Determine the (X, Y) coordinate at the center of the cell enclosing the given text.  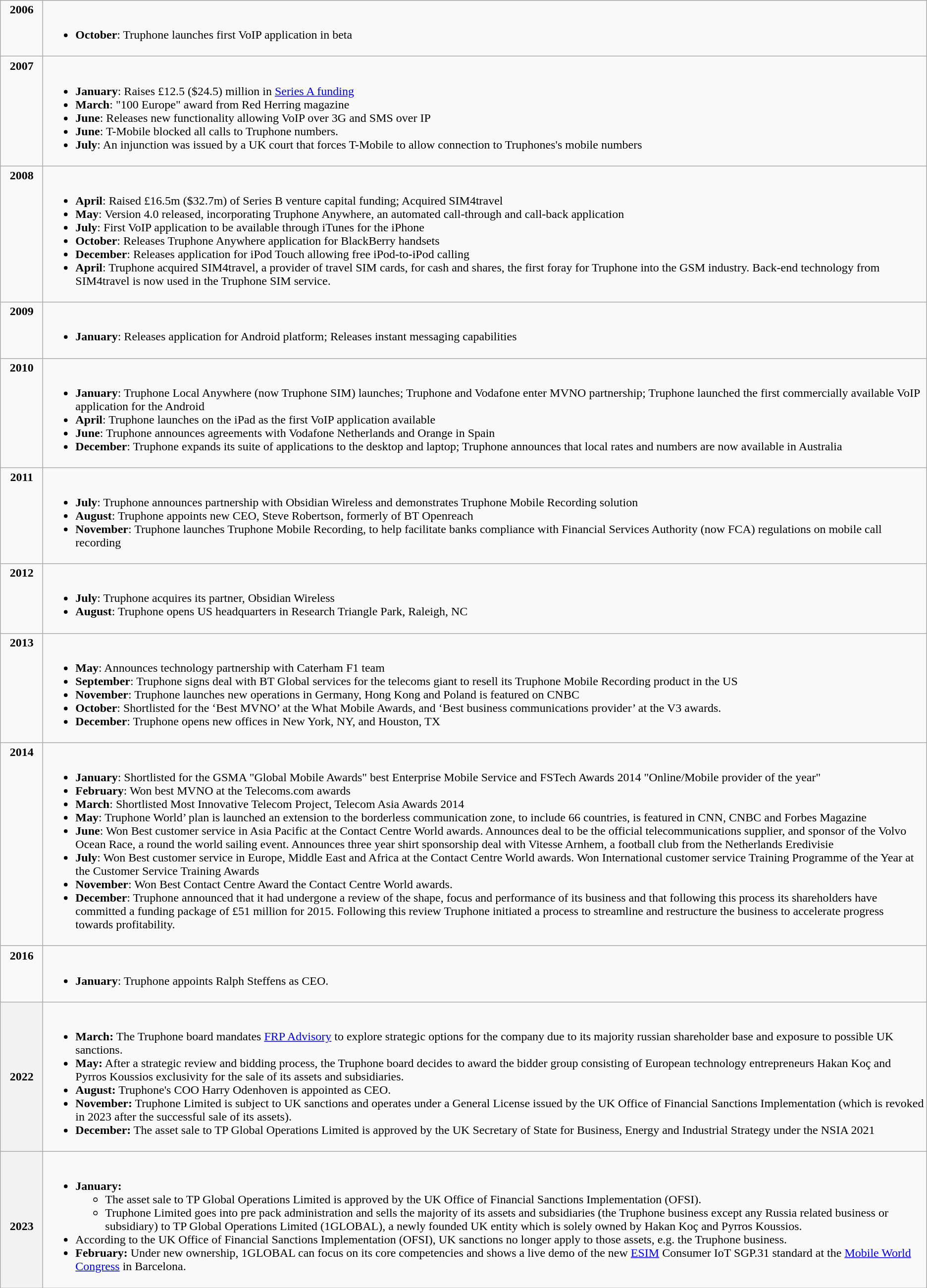
2012 (22, 598)
2014 (22, 844)
2011 (22, 516)
2023 (22, 1220)
January: Truphone appoints Ralph Steffens as CEO. (485, 974)
2010 (22, 413)
October: Truphone launches first VoIP application in beta (485, 29)
2007 (22, 111)
2008 (22, 234)
2006 (22, 29)
2016 (22, 974)
July: Truphone acquires its partner, Obsidian WirelessAugust: Truphone opens US headquarters in Research Triangle Park, Raleigh, NC (485, 598)
January: Releases application for Android platform; Releases instant messaging capabilities (485, 330)
2013 (22, 688)
2022 (22, 1076)
2009 (22, 330)
